Extract the [X, Y] coordinate from the center of the cell holding the provided text.  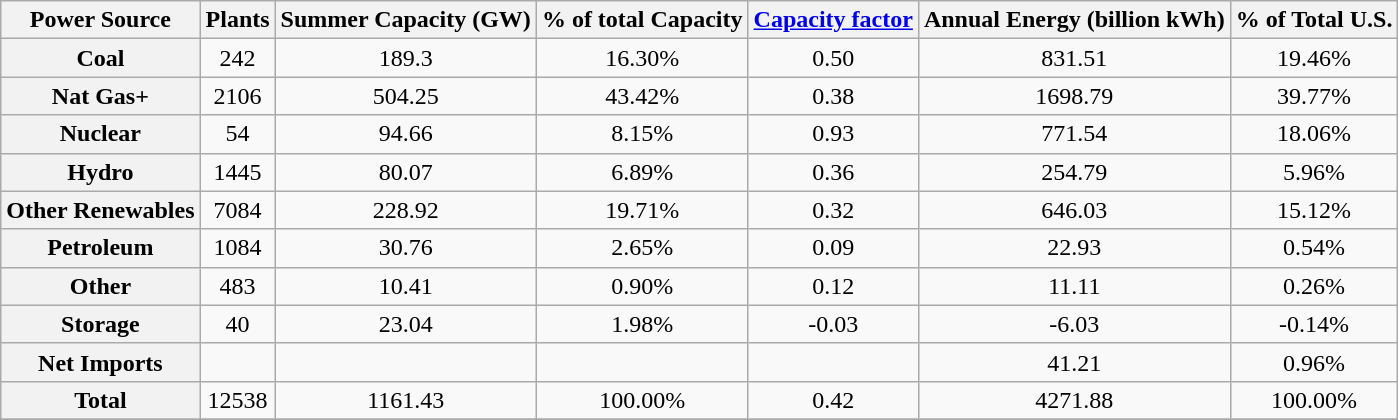
646.03 [1074, 210]
1.98% [642, 324]
18.06% [1314, 134]
1445 [238, 172]
Nat Gas+ [100, 96]
15.12% [1314, 210]
Annual Energy (billion kWh) [1074, 20]
Other Renewables [100, 210]
0.90% [642, 286]
94.66 [406, 134]
Petroleum [100, 248]
0.38 [833, 96]
1161.43 [406, 400]
Capacity factor [833, 20]
Plants [238, 20]
483 [238, 286]
6.89% [642, 172]
831.51 [1074, 58]
23.04 [406, 324]
0.42 [833, 400]
0.12 [833, 286]
1084 [238, 248]
Net Imports [100, 362]
-0.14% [1314, 324]
1698.79 [1074, 96]
0.36 [833, 172]
10.41 [406, 286]
Total [100, 400]
0.26% [1314, 286]
-6.03 [1074, 324]
504.25 [406, 96]
228.92 [406, 210]
5.96% [1314, 172]
0.09 [833, 248]
8.15% [642, 134]
Nuclear [100, 134]
19.46% [1314, 58]
2106 [238, 96]
0.54% [1314, 248]
19.71% [642, 210]
254.79 [1074, 172]
Hydro [100, 172]
22.93 [1074, 248]
16.30% [642, 58]
242 [238, 58]
0.32 [833, 210]
7084 [238, 210]
189.3 [406, 58]
0.50 [833, 58]
80.07 [406, 172]
12538 [238, 400]
43.42% [642, 96]
11.11 [1074, 286]
2.65% [642, 248]
54 [238, 134]
Other [100, 286]
40 [238, 324]
Power Source [100, 20]
30.76 [406, 248]
771.54 [1074, 134]
Summer Capacity (GW) [406, 20]
Storage [100, 324]
% of total Capacity [642, 20]
4271.88 [1074, 400]
41.21 [1074, 362]
0.93 [833, 134]
-0.03 [833, 324]
% of Total U.S. [1314, 20]
Coal [100, 58]
0.96% [1314, 362]
39.77% [1314, 96]
